Find where the given text appears and provide that cell's center as (X, Y) coordinate. 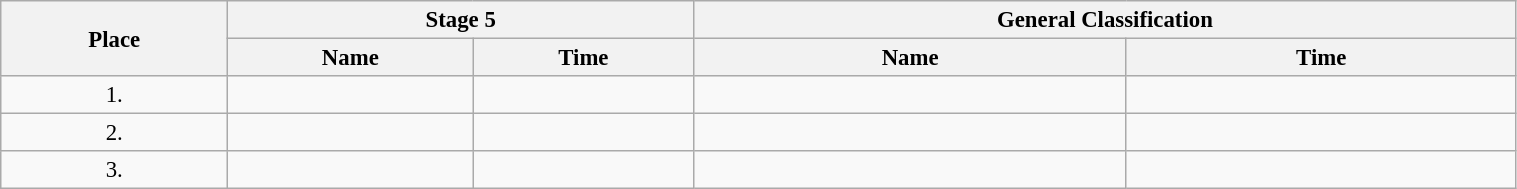
Stage 5 (461, 20)
3. (114, 170)
1. (114, 95)
2. (114, 133)
General Classification (1105, 20)
Place (114, 38)
